Return [x, y] of the center of cell containing provided text 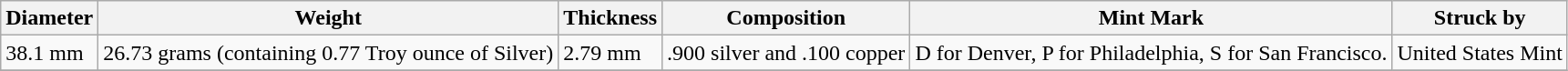
D for Denver, P for Philadelphia, S for San Francisco. [1152, 53]
Struck by [1480, 18]
United States Mint [1480, 53]
2.79 mm [610, 53]
Weight [328, 18]
.900 silver and .100 copper [786, 53]
Composition [786, 18]
Diameter [49, 18]
Mint Mark [1152, 18]
26.73 grams (containing 0.77 Troy ounce of Silver) [328, 53]
38.1 mm [49, 53]
Thickness [610, 18]
